Pinpoint the cell where the given text exists, returning its (X, Y) midpoint coordinate. 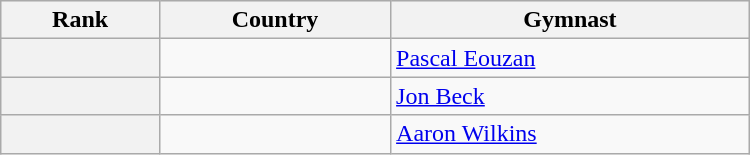
Rank (80, 20)
Aaron Wilkins (570, 134)
Jon Beck (570, 96)
Pascal Eouzan (570, 58)
Country (274, 20)
Gymnast (570, 20)
